Identify which cell holds the provided text, then report its (x, y) central coordinate. 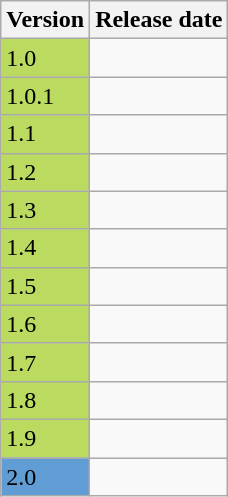
1.5 (46, 286)
1.8 (46, 400)
1.0 (46, 58)
1.1 (46, 134)
Release date (159, 20)
1.7 (46, 362)
1.2 (46, 172)
1.3 (46, 210)
2.0 (46, 477)
1.4 (46, 248)
1.9 (46, 438)
Version (46, 20)
1.6 (46, 324)
1.0.1 (46, 96)
